Detect which cell encompasses the target text, then output its (x, y) center coordinate. 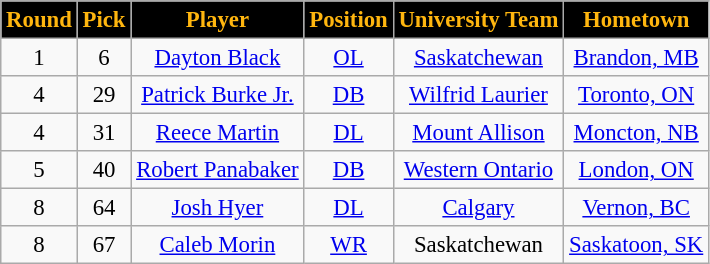
OL (348, 58)
Patrick Burke Jr. (218, 95)
Player (218, 20)
Brandon, MB (636, 58)
Saskatoon, SK (636, 245)
Round (39, 20)
Dayton Black (218, 58)
University Team (478, 20)
Josh Hyer (218, 208)
Pick (104, 20)
WR (348, 245)
Reece Martin (218, 133)
Western Ontario (478, 170)
Moncton, NB (636, 133)
40 (104, 170)
6 (104, 58)
Vernon, BC (636, 208)
29 (104, 95)
1 (39, 58)
67 (104, 245)
Toronto, ON (636, 95)
64 (104, 208)
Wilfrid Laurier (478, 95)
Robert Panabaker (218, 170)
London, ON (636, 170)
Hometown (636, 20)
Position (348, 20)
Caleb Morin (218, 245)
5 (39, 170)
Mount Allison (478, 133)
31 (104, 133)
Calgary (478, 208)
